Provide the (X, Y) coordinate of the cell's center where the given text is located.  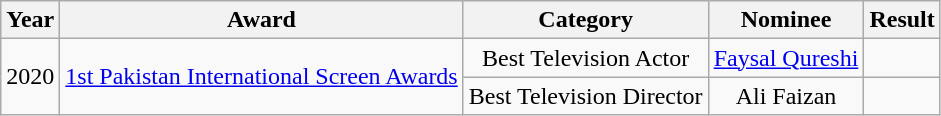
Category (586, 20)
2020 (30, 77)
Faysal Qureshi (786, 58)
1st Pakistan International Screen Awards (262, 77)
Ali Faizan (786, 96)
Result (902, 20)
Best Television Actor (586, 58)
Best Television Director (586, 96)
Year (30, 20)
Nominee (786, 20)
Award (262, 20)
